From the cell containing the given text, extract its center point as [X, Y] coordinate. 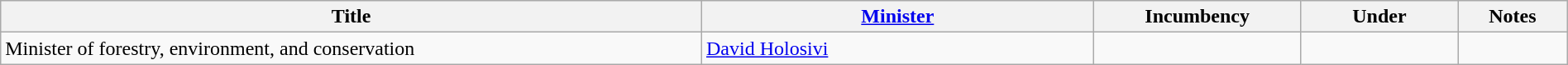
Incumbency [1198, 17]
Notes [1513, 17]
Under [1379, 17]
Minister of forestry, environment, and conservation [351, 48]
Title [351, 17]
David Holosivi [898, 48]
Minister [898, 17]
